Output the (x, y) coordinate of the center of the cell containing the given text.  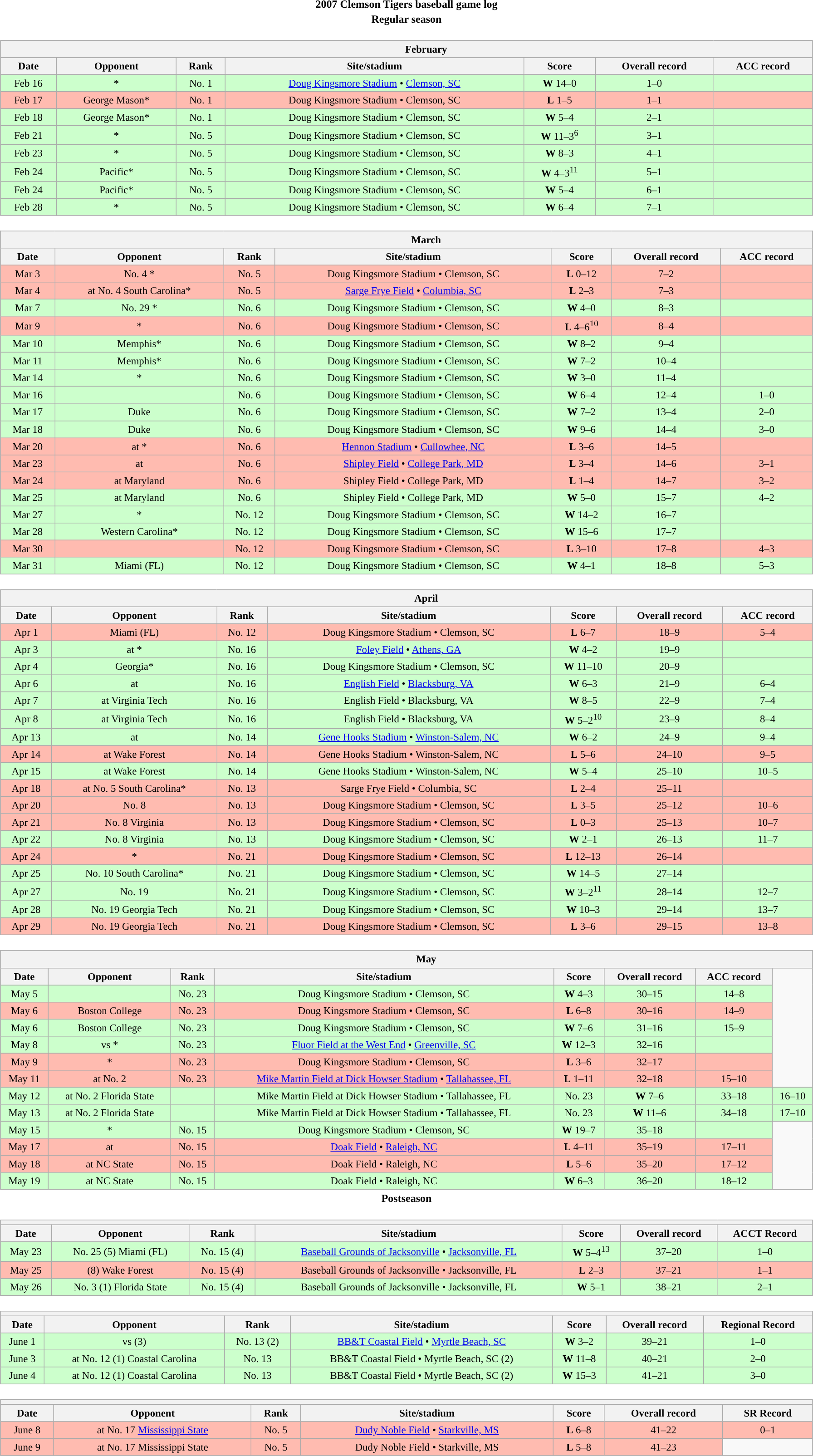
February (406, 49)
March (406, 240)
29–15 (670, 927)
vs * (110, 1044)
Apr 15 (26, 771)
W 11–8 (579, 1358)
Mar 4 (28, 291)
4–2 (767, 497)
June 3 (23, 1358)
Foley Field • Athens, GA (409, 650)
L 4–610 (581, 326)
Apr 24 (26, 856)
5–3 (767, 566)
10–6 (768, 805)
No. 13 (2) (258, 1341)
10–4 (666, 361)
12–4 (666, 395)
24–9 (670, 737)
Apr 18 (26, 788)
14–8 (734, 994)
Apr 22 (26, 839)
W 14–5 (583, 873)
L 0–12 (581, 274)
41–22 (664, 1430)
L 0–3 (583, 822)
17–10 (793, 1113)
41–21 (655, 1376)
April (406, 598)
6–1 (654, 190)
Mar 14 (28, 378)
Apr 28 (26, 910)
34–18 (734, 1113)
vs (3) (134, 1341)
Feb 23 (29, 153)
13–4 (666, 412)
W 3–0 (581, 378)
May 5 (24, 994)
BB&T Coastal Field • Myrtle Beach, SC (422, 1341)
W 14–2 (581, 515)
30–16 (650, 1010)
Feb 18 (29, 118)
L 2–4 (583, 788)
Apr 20 (26, 805)
Feb 17 (29, 100)
May 26 (26, 1287)
Georgia* (134, 667)
6–4 (768, 684)
21–9 (670, 684)
W 8–5 (583, 701)
May 11 (24, 1079)
W 4–0 (581, 308)
W 5–413 (591, 1251)
Fluor Field at the West End • Greenville, SC (384, 1044)
W 15–3 (579, 1376)
41–23 (664, 1447)
W 4–311 (560, 172)
June 9 (27, 1447)
35–18 (650, 1130)
L 4–11 (579, 1147)
23–9 (670, 719)
Mar 9 (28, 326)
Mar 24 (28, 480)
5–1 (654, 172)
Mar 16 (28, 395)
Mar 10 (28, 344)
9–5 (768, 754)
No. 29 * (139, 308)
26–14 (670, 856)
18–9 (670, 632)
18–12 (734, 1181)
13–7 (768, 910)
17–12 (734, 1164)
15–10 (734, 1079)
W 14–0 (560, 83)
10–7 (768, 822)
Regional Record (758, 1324)
14–5 (666, 446)
35–20 (650, 1164)
17–7 (666, 532)
W 11–36 (560, 135)
Apr 8 (26, 719)
W 11–10 (583, 667)
14–6 (666, 463)
May 12 (24, 1096)
Apr 21 (26, 822)
W 19–7 (579, 1130)
June 8 (27, 1430)
Mar 20 (28, 446)
SR Record (768, 1413)
No. 25 (5) Miami (FL) (120, 1251)
38–21 (669, 1287)
Mar 17 (28, 412)
10–5 (768, 771)
No. 3 (1) Florida State (120, 1287)
W 3–2 (579, 1341)
Mar 18 (28, 429)
W 15–6 (581, 532)
39–21 (655, 1341)
May 23 (26, 1251)
Mar 23 (28, 463)
4–1 (654, 153)
W 4–1 (581, 566)
7–4 (768, 701)
W 4–3 (579, 994)
4–3 (767, 549)
27–14 (670, 873)
L 1–4 (581, 480)
L 6–7 (583, 632)
Apr 29 (26, 927)
7–1 (654, 207)
L 1–5 (560, 100)
W 6–2 (583, 737)
30–15 (650, 994)
29–14 (670, 910)
Mar 7 (28, 308)
W 5–1 (591, 1287)
25–11 (670, 788)
12–7 (768, 892)
Apr 27 (26, 892)
14–4 (666, 429)
16–10 (793, 1096)
7–2 (666, 274)
W 5–0 (581, 497)
20–9 (670, 667)
Mar 28 (28, 532)
25–13 (670, 822)
Feb 21 (29, 135)
Apr 6 (26, 684)
L 3–5 (583, 805)
Apr 14 (26, 754)
at No. 2 (110, 1079)
May 8 (24, 1044)
W 8–3 (560, 153)
25–12 (670, 805)
W 2–1 (583, 839)
(8) Wake Forest (120, 1270)
28–14 (670, 892)
Mar 3 (28, 274)
May 17 (24, 1147)
June 1 (23, 1341)
32–16 (650, 1044)
May 15 (24, 1130)
14–7 (666, 480)
24–10 (670, 754)
17–11 (734, 1147)
17–8 (666, 549)
May 19 (24, 1181)
Mar 30 (28, 549)
37–21 (669, 1270)
25–10 (670, 771)
May 9 (24, 1062)
L 3–10 (581, 549)
Mar 11 (28, 361)
Apr 1 (26, 632)
June 4 (23, 1376)
Western Carolina* (139, 532)
W 9–6 (581, 429)
33–18 (734, 1096)
at No. 5 South Carolina* (134, 788)
14–9 (734, 1010)
40–21 (655, 1358)
W 5–210 (583, 719)
Feb 16 (29, 83)
W 11–6 (650, 1113)
26–13 (670, 839)
No. 4 * (139, 274)
5–4 (768, 632)
7–3 (666, 291)
35–19 (650, 1147)
Apr 13 (26, 737)
19–9 (670, 650)
Apr 7 (26, 701)
L 3–4 (581, 463)
L 5–8 (579, 1447)
8–3 (666, 308)
W 8–2 (581, 344)
Mar 31 (28, 566)
32–18 (650, 1079)
ACCT Record (765, 1234)
Hennon Stadium • Cullowhee, NC (413, 446)
Apr 25 (26, 873)
No. 8 (134, 805)
37–20 (669, 1251)
15–9 (734, 1028)
May 18 (24, 1164)
3–2 (767, 480)
32–17 (650, 1062)
Apr 4 (26, 667)
Apr 3 (26, 650)
May 25 (26, 1270)
W 3–211 (583, 892)
May (406, 959)
11–4 (666, 378)
22–9 (670, 701)
at No. 4 South Carolina* (139, 291)
Mar 27 (28, 515)
No. 10 South Carolina* (134, 873)
W 10–3 (583, 910)
L 1–11 (579, 1079)
16–7 (666, 515)
May 13 (24, 1113)
13–8 (768, 927)
W 12–3 (579, 1044)
Mar 25 (28, 497)
0–1 (768, 1430)
18–8 (666, 566)
Feb 28 (29, 207)
36–20 (650, 1181)
W 4–2 (583, 650)
L 12–13 (583, 856)
No. 19 (134, 892)
11–7 (768, 839)
31–16 (650, 1028)
15–7 (666, 497)
